Provide the (X, Y) coordinate of the cell's center where the given text is located.  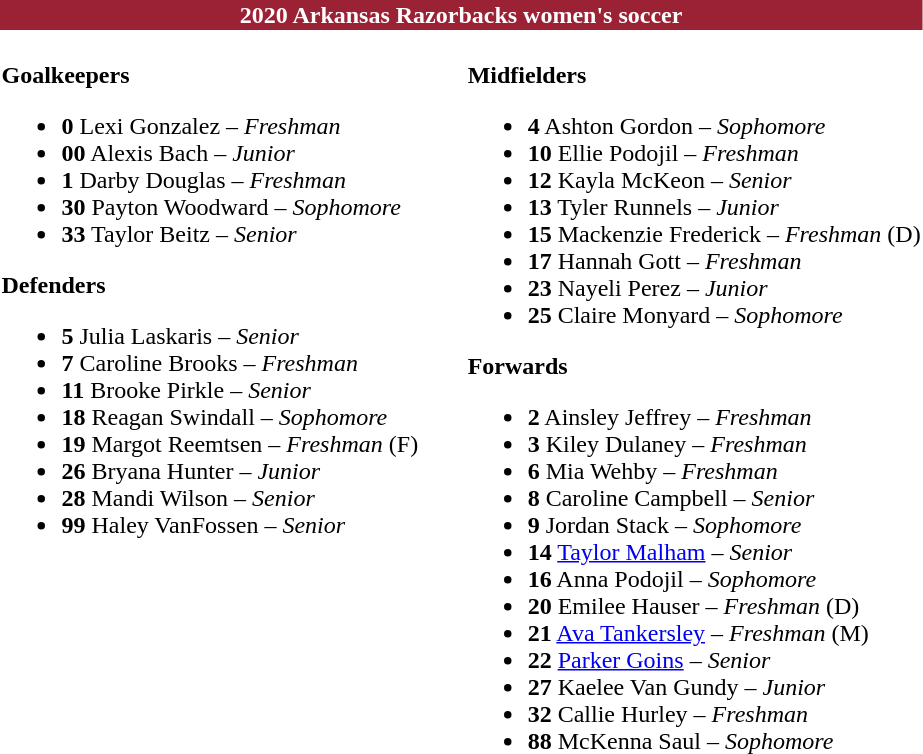
2020 Arkansas Razorbacks women's soccer (461, 15)
